Return [X, Y] of the center of cell containing provided text 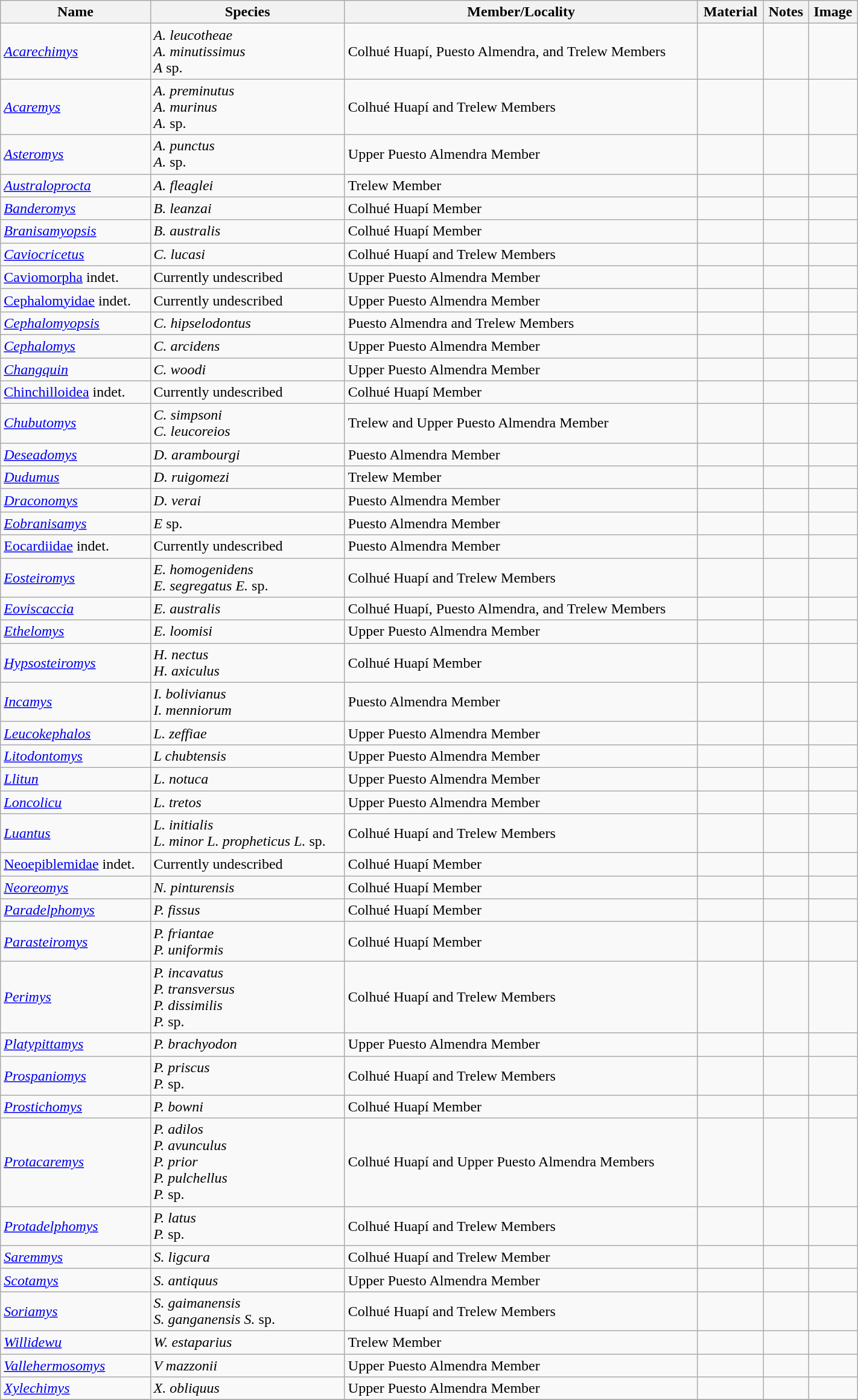
S. antiquus [247, 1280]
Leucokephalos [75, 733]
Material [730, 12]
Perimys [75, 997]
Soriamys [75, 1311]
Incamys [75, 702]
Luantus [75, 833]
Parasteiromys [75, 942]
P. priscusP. sp. [247, 1076]
C. lucasi [247, 254]
P. friantaeP. uniformis [247, 942]
Eocardiidae indet. [75, 546]
Litodontomys [75, 756]
Draconomys [75, 500]
Saremmys [75, 1257]
Caviomorpha indet. [75, 277]
Dudumus [75, 478]
Loncolicu [75, 802]
C. hipselodontus [247, 323]
Chinchilloidea indet. [75, 392]
L chubtensis [247, 756]
Trelew and Upper Puesto Almendra Member [521, 424]
Image [833, 12]
Xylechimys [75, 1389]
P. incavatusP. transversusP. dissimilisP. sp. [247, 997]
Protadelphomys [75, 1226]
Notes [786, 12]
Neoreomys [75, 887]
Eobranisamys [75, 523]
Acaremys [75, 107]
Cephalomyidae indet. [75, 300]
Cephalomys [75, 346]
Species [247, 12]
Cephalomyopsis [75, 323]
A. punctusA. sp. [247, 155]
Colhué Huapí and Upper Puesto Almendra Members [521, 1162]
P. fissus [247, 910]
Name [75, 12]
I. bolivianusI. menniorum [247, 702]
V mazzonii [247, 1365]
Banderomys [75, 208]
Asteromys [75, 155]
P. latusP. sp. [247, 1226]
Prostichomys [75, 1107]
B. leanzai [247, 208]
P. bowni [247, 1107]
Paradelphomys [75, 910]
E sp. [247, 523]
D. arambourgi [247, 455]
C. woodi [247, 369]
Llitun [75, 779]
Branisamyopsis [75, 231]
Platypittamys [75, 1044]
N. pinturensis [247, 887]
A. leucotheaeA. minutissimusA sp. [247, 51]
L. notuca [247, 779]
X. obliquus [247, 1389]
Puesto Almendra and Trelew Members [521, 323]
S. gaimanensisS. ganganensis S. sp. [247, 1311]
P. adilosP. avunculusP. prior P. pulchellusP. sp. [247, 1162]
Scotamys [75, 1280]
C. simpsoniC. leucoreios [247, 424]
Eoviscaccia [75, 609]
Caviocricetus [75, 254]
B. australis [247, 231]
S. ligcura [247, 1257]
L. zeffiae [247, 733]
Willidewu [75, 1342]
Neoepiblemidae indet. [75, 865]
L. initialisL. minor L. propheticus L. sp. [247, 833]
Deseadomys [75, 455]
E. loomisi [247, 631]
Member/Locality [521, 12]
L. tretos [247, 802]
Prospaniomys [75, 1076]
Acarechimys [75, 51]
H. nectusH. axiculus [247, 663]
P. brachyodon [247, 1044]
Colhué Huapí and Trelew Member [521, 1257]
E. homogenidensE. segregatus E. sp. [247, 577]
C. arcidens [247, 346]
Changquin [75, 369]
Hypsosteiromys [75, 663]
Ethelomys [75, 631]
A. preminutusA. murinusA. sp. [247, 107]
D. verai [247, 500]
A. fleaglei [247, 185]
E. australis [247, 609]
W. estaparius [247, 1342]
D. ruigomezi [247, 478]
Vallehermosomys [75, 1365]
Eosteiromys [75, 577]
Chubutomys [75, 424]
Protacaremys [75, 1162]
Australoprocta [75, 185]
